Capture the cell that displays the provided text and extract its [x, y] central coordinate. 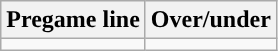
Over/under [210, 20]
Pregame line [74, 20]
